Return [x, y] of the center of cell containing provided text 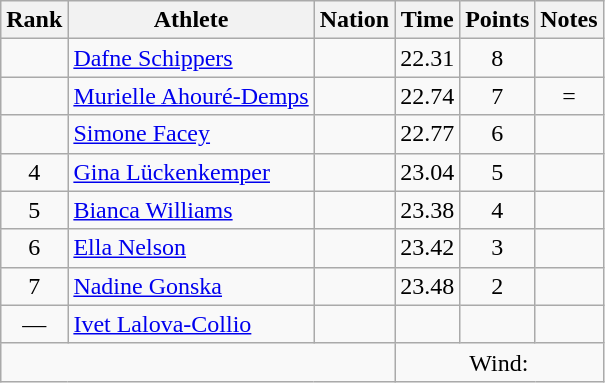
22.31 [428, 58]
Athlete [191, 20]
Nadine Gonska [191, 286]
23.42 [428, 248]
23.48 [428, 286]
8 [498, 58]
Time [428, 20]
= [569, 96]
— [34, 324]
Nation [354, 20]
Ivet Lalova-Collio [191, 324]
Dafne Schippers [191, 58]
Points [498, 20]
3 [498, 248]
22.77 [428, 134]
Bianca Williams [191, 210]
Wind: [500, 362]
2 [498, 286]
Ella Nelson [191, 248]
Simone Facey [191, 134]
22.74 [428, 96]
23.38 [428, 210]
Murielle Ahouré-Demps [191, 96]
Notes [569, 20]
Rank [34, 20]
23.04 [428, 172]
Gina Lückenkemper [191, 172]
